Output the (x, y) coordinate of the center of the cell containing the given text.  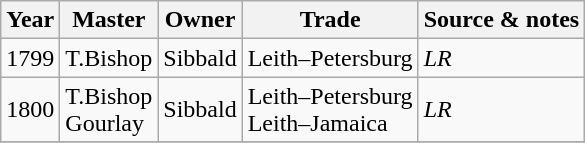
1799 (30, 58)
Owner (200, 20)
Source & notes (502, 20)
Trade (330, 20)
T.Bishop (109, 58)
Master (109, 20)
T.BishopGourlay (109, 110)
Leith–PetersburgLeith–Jamaica (330, 110)
Leith–Petersburg (330, 58)
Year (30, 20)
1800 (30, 110)
